Output the (x, y) coordinate of the center of the cell containing the given text.  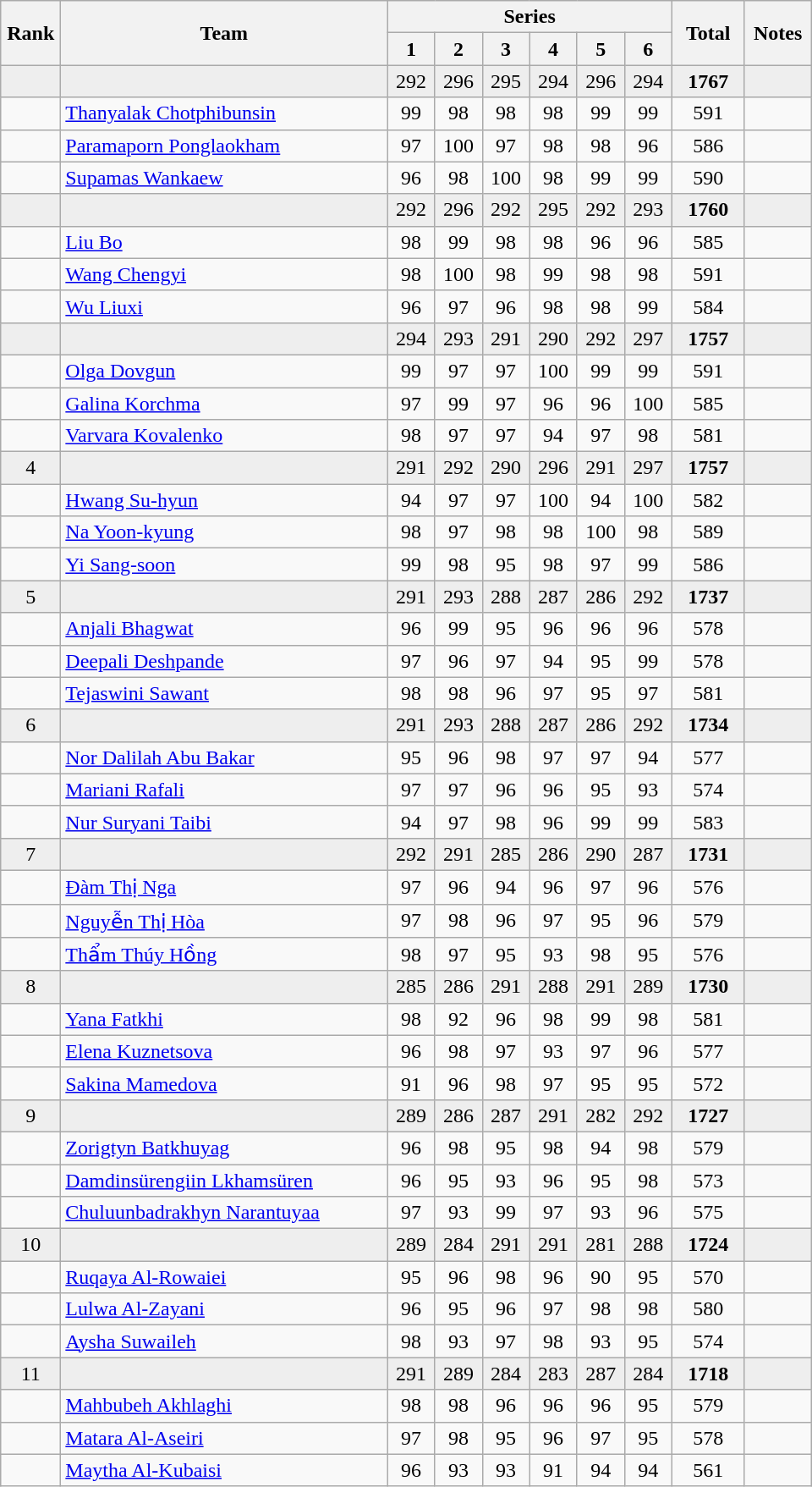
9 (30, 1115)
1718 (708, 1374)
Zorigtyn Batkhuyag (224, 1148)
Anjali Bhagwat (224, 629)
580 (708, 1309)
1 (411, 49)
575 (708, 1213)
582 (708, 500)
92 (458, 1019)
2 (458, 49)
Hwang Su-hyun (224, 500)
1737 (708, 597)
Na Yoon-kyung (224, 532)
7 (30, 854)
Wang Chengyi (224, 274)
570 (708, 1277)
Aysha Suwaileh (224, 1341)
Paramaporn Ponglaokham (224, 146)
Total (708, 33)
590 (708, 178)
Wu Liuxi (224, 306)
Yi Sang-soon (224, 565)
Team (224, 33)
Rank (30, 33)
1734 (708, 725)
572 (708, 1083)
Mahbubeh Akhlaghi (224, 1406)
Yana Fatkhi (224, 1019)
283 (553, 1374)
1727 (708, 1115)
Thẩm Thúy Hồng (224, 955)
1724 (708, 1245)
Mariani Rafali (224, 790)
Series (529, 17)
Ruqaya Al-Rowaiei (224, 1277)
Varvara Kovalenko (224, 436)
Matara Al-Aseiri (224, 1438)
Nur Suryani Taibi (224, 822)
Maytha Al-Kubaisi (224, 1470)
281 (601, 1245)
1760 (708, 210)
Nor Dalilah Abu Bakar (224, 757)
8 (30, 987)
Đàm Thị Nga (224, 887)
Olga Dovgun (224, 371)
584 (708, 306)
Galina Korchma (224, 404)
1730 (708, 987)
Nguyễn Thị Hòa (224, 921)
Chuluunbadrakhyn Narantuyaa (224, 1213)
Liu Bo (224, 242)
90 (601, 1277)
Lulwa Al-Zayani (224, 1309)
3 (506, 49)
Damdinsürengiin Lkhamsüren (224, 1181)
1731 (708, 854)
11 (30, 1374)
Elena Kuznetsova (224, 1051)
1767 (708, 81)
Tejaswini Sawant (224, 693)
10 (30, 1245)
Deepali Deshpande (224, 661)
583 (708, 822)
561 (708, 1470)
282 (601, 1115)
Supamas Wankaew (224, 178)
573 (708, 1181)
Sakina Mamedova (224, 1083)
Notes (778, 33)
Thanyalak Chotphibunsin (224, 113)
589 (708, 532)
